For the text-containing cell, return its midpoint in (X, Y) coordinate format. 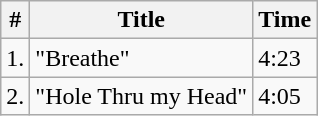
Title (142, 20)
# (16, 20)
"Hole Thru my Head" (142, 96)
1. (16, 58)
4:23 (285, 58)
Time (285, 20)
2. (16, 96)
"Breathe" (142, 58)
4:05 (285, 96)
